From the cell containing the given text, extract its center point as [X, Y] coordinate. 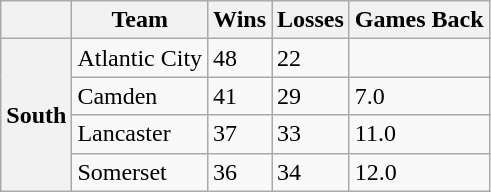
22 [311, 58]
Wins [240, 20]
Games Back [419, 20]
Losses [311, 20]
Somerset [140, 172]
41 [240, 96]
Team [140, 20]
7.0 [419, 96]
37 [240, 134]
Atlantic City [140, 58]
South [36, 115]
Lancaster [140, 134]
34 [311, 172]
36 [240, 172]
Camden [140, 96]
11.0 [419, 134]
33 [311, 134]
48 [240, 58]
29 [311, 96]
12.0 [419, 172]
